Output the [X, Y] coordinate of the center of the cell containing the given text.  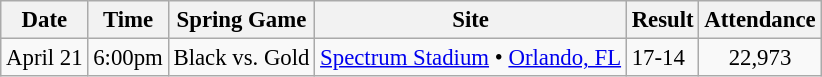
Date [44, 20]
Result [662, 20]
Site [471, 20]
Time [128, 20]
Black vs. Gold [242, 58]
17-14 [662, 58]
22,973 [760, 58]
Spring Game [242, 20]
6:00pm [128, 58]
April 21 [44, 58]
Attendance [760, 20]
Spectrum Stadium • Orlando, FL [471, 58]
